Locate the cell with the specified text and output its [x, y] center coordinate. 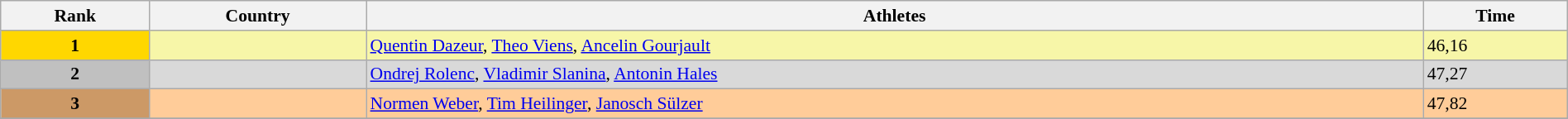
Ondrej Rolenc, Vladimir Slanina, Antonin Hales [895, 74]
1 [75, 45]
47,82 [1495, 104]
Normen Weber, Tim Heilinger, Janosch Sülzer [895, 104]
3 [75, 104]
2 [75, 74]
Country [258, 16]
Quentin Dazeur, Theo Viens, Ancelin Gourjault [895, 45]
Time [1495, 16]
Athletes [895, 16]
Rank [75, 16]
47,27 [1495, 74]
46,16 [1495, 45]
